Output the (x, y) coordinate of the center of the cell containing the given text.  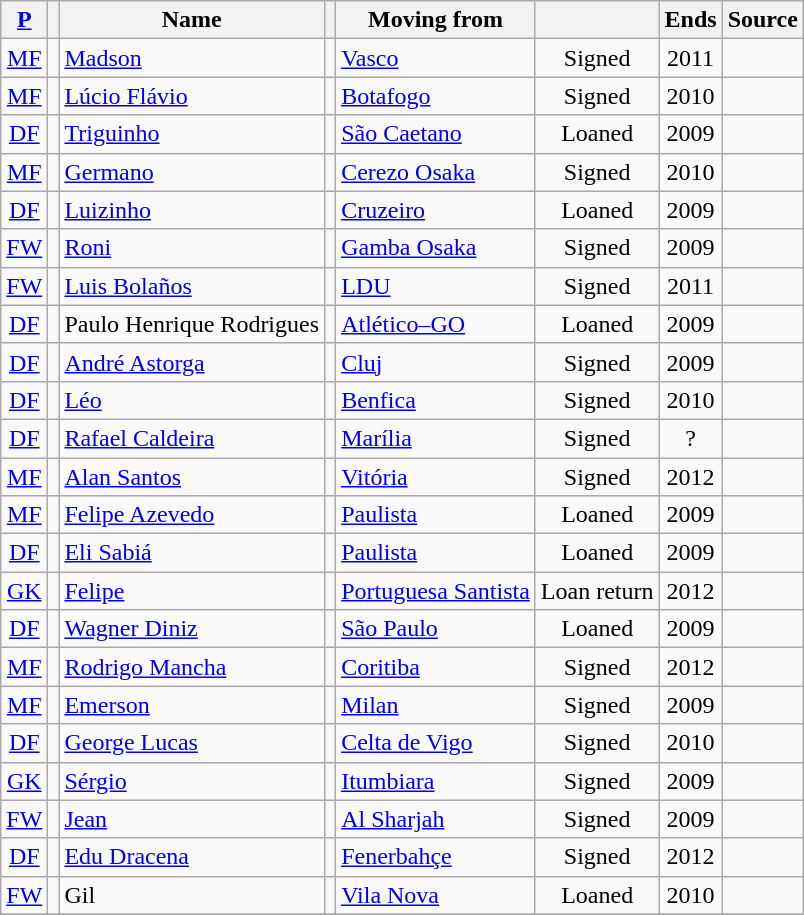
São Paulo (436, 629)
Gil (192, 895)
Cerezo Osaka (436, 172)
Portuguesa Santista (436, 591)
Ends (690, 20)
Moving from (436, 20)
Name (192, 20)
Milan (436, 705)
Itumbiara (436, 781)
Roni (192, 248)
Benfica (436, 400)
Eli Sabiá (192, 553)
Léo (192, 400)
Gamba Osaka (436, 248)
Madson (192, 58)
Emerson (192, 705)
Loan return (597, 591)
Edu Dracena (192, 857)
São Caetano (436, 134)
Luis Bolaños (192, 286)
Marília (436, 438)
Rafael Caldeira (192, 438)
? (690, 438)
P (24, 20)
Coritiba (436, 667)
Botafogo (436, 96)
Source (762, 20)
Sérgio (192, 781)
Wagner Diniz (192, 629)
LDU (436, 286)
Luizinho (192, 210)
Rodrigo Mancha (192, 667)
Germano (192, 172)
Jean (192, 819)
Fenerbahçe (436, 857)
Felipe Azevedo (192, 515)
Vila Nova (436, 895)
Cruzeiro (436, 210)
Triguinho (192, 134)
Atlético–GO (436, 324)
Al Sharjah (436, 819)
Vitória (436, 477)
Alan Santos (192, 477)
Vasco (436, 58)
André Astorga (192, 362)
Celta de Vigo (436, 743)
George Lucas (192, 743)
Paulo Henrique Rodrigues (192, 324)
Lúcio Flávio (192, 96)
Felipe (192, 591)
Cluj (436, 362)
